Identify which cell holds the provided text, then report its (X, Y) central coordinate. 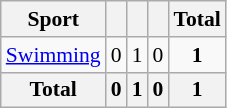
Sport (54, 19)
Swimming (54, 55)
